Identify which cell holds the provided text, then report its [X, Y] central coordinate. 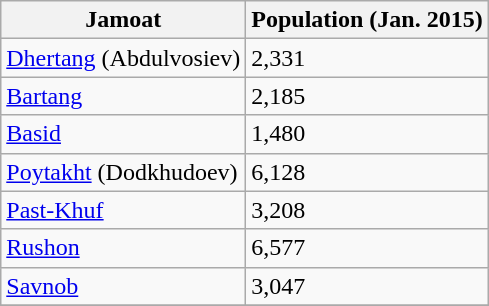
Rushon [124, 248]
Basid [124, 134]
Jamoat [124, 20]
6,128 [367, 172]
Poytakht (Dodkhudoev) [124, 172]
Savnob [124, 286]
Population (Jan. 2015) [367, 20]
2,331 [367, 58]
3,208 [367, 210]
Dhertang (Abdulvosiev) [124, 58]
1,480 [367, 134]
Bartang [124, 96]
Past-Khuf [124, 210]
3,047 [367, 286]
6,577 [367, 248]
2,185 [367, 96]
